Search for the cell housing the specified text and yield its (X, Y) center coordinate. 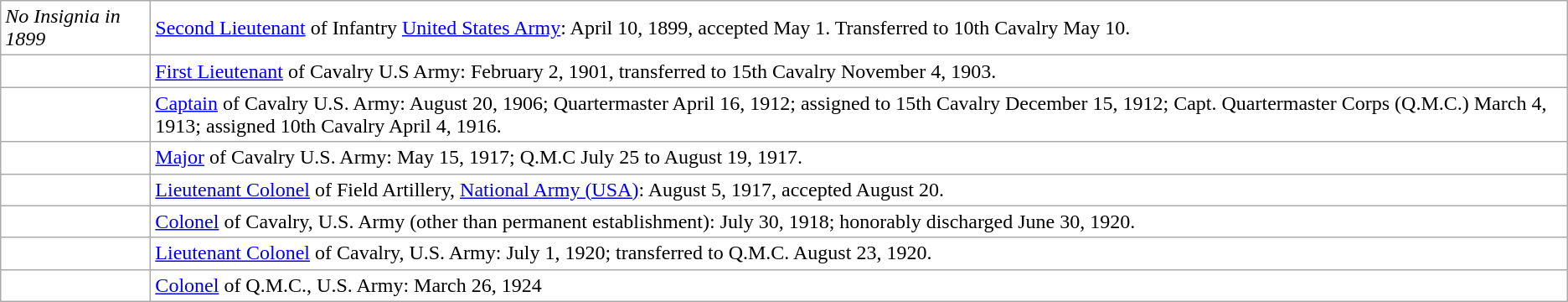
No Insignia in 1899 (75, 29)
Major of Cavalry U.S. Army: May 15, 1917; Q.M.C July 25 to August 19, 1917. (859, 158)
Colonel of Q.M.C., U.S. Army: March 26, 1924 (859, 285)
Colonel of Cavalry, U.S. Army (other than permanent establishment): July 30, 1918; honorably discharged June 30, 1920. (859, 221)
Second Lieutenant of Infantry United States Army: April 10, 1899, accepted May 1. Transferred to 10th Cavalry May 10. (859, 29)
First Lieutenant of Cavalry U.S Army: February 2, 1901, transferred to 15th Cavalry November 4, 1903. (859, 71)
Lieutenant Colonel of Cavalry, U.S. Army: July 1, 1920; transferred to Q.M.C. August 23, 1920. (859, 253)
Lieutenant Colonel of Field Artillery, National Army (USA): August 5, 1917, accepted August 20. (859, 190)
